Scan for the cell matching the given text and deliver its (x, y) coordinate at center. 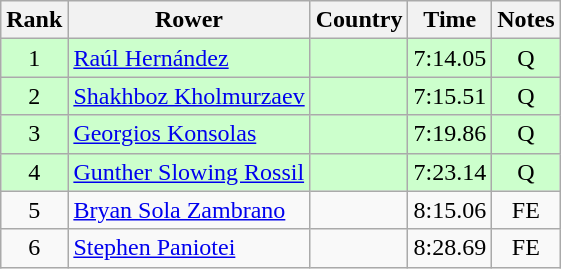
Georgios Konsolas (189, 134)
7:23.14 (450, 172)
Gunther Slowing Rossil (189, 172)
8:15.06 (450, 210)
Notes (526, 20)
Stephen Paniotei (189, 248)
7:15.51 (450, 96)
8:28.69 (450, 248)
4 (34, 172)
Bryan Sola Zambrano (189, 210)
1 (34, 58)
Shakhboz Kholmurzaev (189, 96)
6 (34, 248)
Time (450, 20)
7:19.86 (450, 134)
3 (34, 134)
5 (34, 210)
2 (34, 96)
Country (359, 20)
Rank (34, 20)
Raúl Hernández (189, 58)
7:14.05 (450, 58)
Rower (189, 20)
